Locate the cell with the specified text and output its (X, Y) center coordinate. 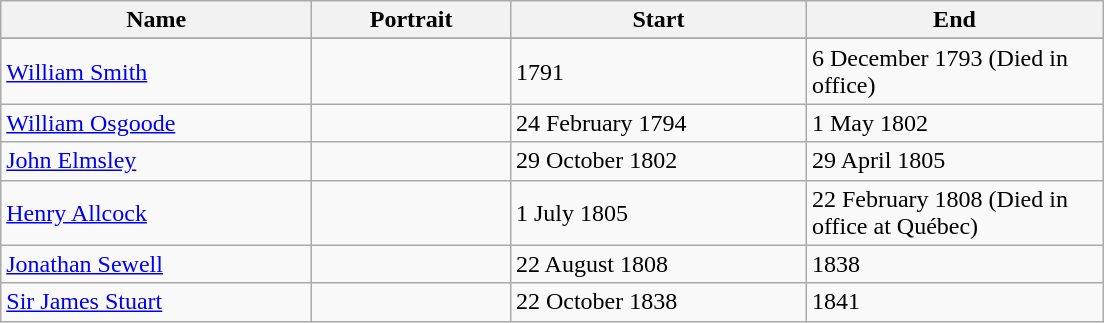
22 August 1808 (658, 264)
1 July 1805 (658, 212)
Sir James Stuart (156, 302)
William Osgoode (156, 123)
1791 (658, 72)
29 October 1802 (658, 161)
John Elmsley (156, 161)
29 April 1805 (954, 161)
22 February 1808 (Died in office at Québec) (954, 212)
Start (658, 20)
6 December 1793 (Died in office) (954, 72)
End (954, 20)
Henry Allcock (156, 212)
22 October 1838 (658, 302)
24 February 1794 (658, 123)
1 May 1802 (954, 123)
Name (156, 20)
Portrait (412, 20)
William Smith (156, 72)
1838 (954, 264)
Jonathan Sewell (156, 264)
1841 (954, 302)
